Determine the [x, y] coordinate at the center of the cell enclosing the given text.  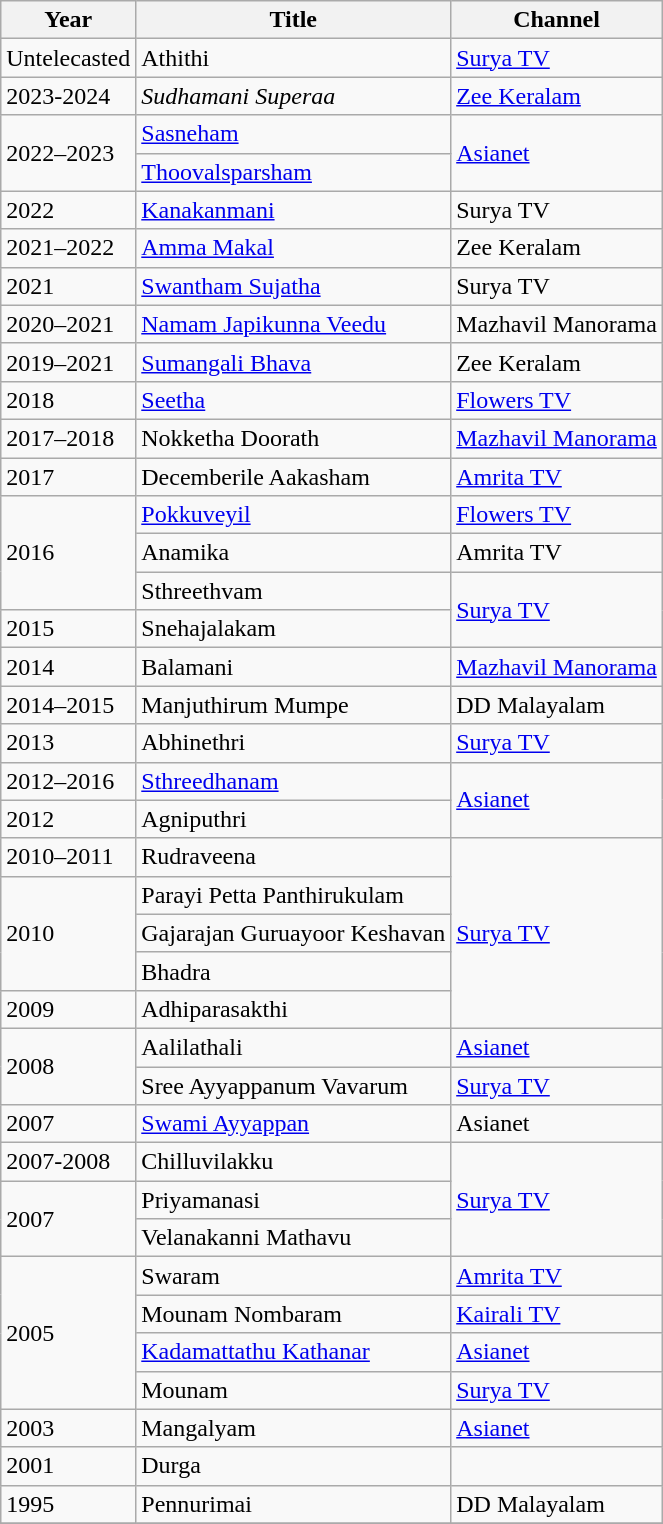
2023-2024 [68, 96]
2001 [68, 1466]
Adhiparasakthi [294, 1009]
Namam Japikunna Veedu [294, 324]
2012 [68, 819]
2009 [68, 1009]
Sthreedhanam [294, 781]
2008 [68, 1066]
Sudhamani Superaa [294, 96]
2022 [68, 210]
2017–2018 [68, 438]
Sree Ayyappanum Vavarum [294, 1085]
Mounam Nombaram [294, 1314]
2020–2021 [68, 324]
Pennurimai [294, 1504]
Sasneham [294, 134]
2019–2021 [68, 362]
Gajarajan Guruayoor Keshavan [294, 933]
Kairali TV [557, 1314]
Velanakanni Mathavu [294, 1238]
Agniputhri [294, 819]
2003 [68, 1428]
Kanakanmani [294, 210]
Pokkuveyil [294, 515]
2021 [68, 286]
Athithi [294, 58]
Balamani [294, 667]
Swami Ayyappan [294, 1124]
Title [294, 20]
Chilluvilakku [294, 1162]
Swaram [294, 1276]
Sthreethvam [294, 591]
Anamika [294, 553]
Mounam [294, 1390]
Rudraveena [294, 857]
Mangalyam [294, 1428]
Snehajalakam [294, 629]
2007-2008 [68, 1162]
2021–2022 [68, 248]
2022–2023 [68, 153]
Nokketha Doorath [294, 438]
Sumangali Bhava [294, 362]
2018 [68, 400]
Bhadra [294, 971]
2015 [68, 629]
Channel [557, 20]
Aalilathali [294, 1047]
2010 [68, 933]
2012–2016 [68, 781]
Abhinethri [294, 743]
Untelecasted [68, 58]
2013 [68, 743]
Year [68, 20]
Priyamanasi [294, 1200]
Parayi Petta Panthirukulam [294, 895]
2014–2015 [68, 705]
Manjuthirum Mumpe [294, 705]
2005 [68, 1333]
2016 [68, 553]
Amma Makal [294, 248]
Kadamattathu Kathanar [294, 1352]
2010–2011 [68, 857]
Durga [294, 1466]
Swantham Sujatha [294, 286]
2017 [68, 477]
Decemberile Aakasham [294, 477]
Seetha [294, 400]
Thoovalsparsham [294, 172]
2014 [68, 667]
1995 [68, 1504]
